Output the [x, y] coordinate of the center of the cell containing the given text.  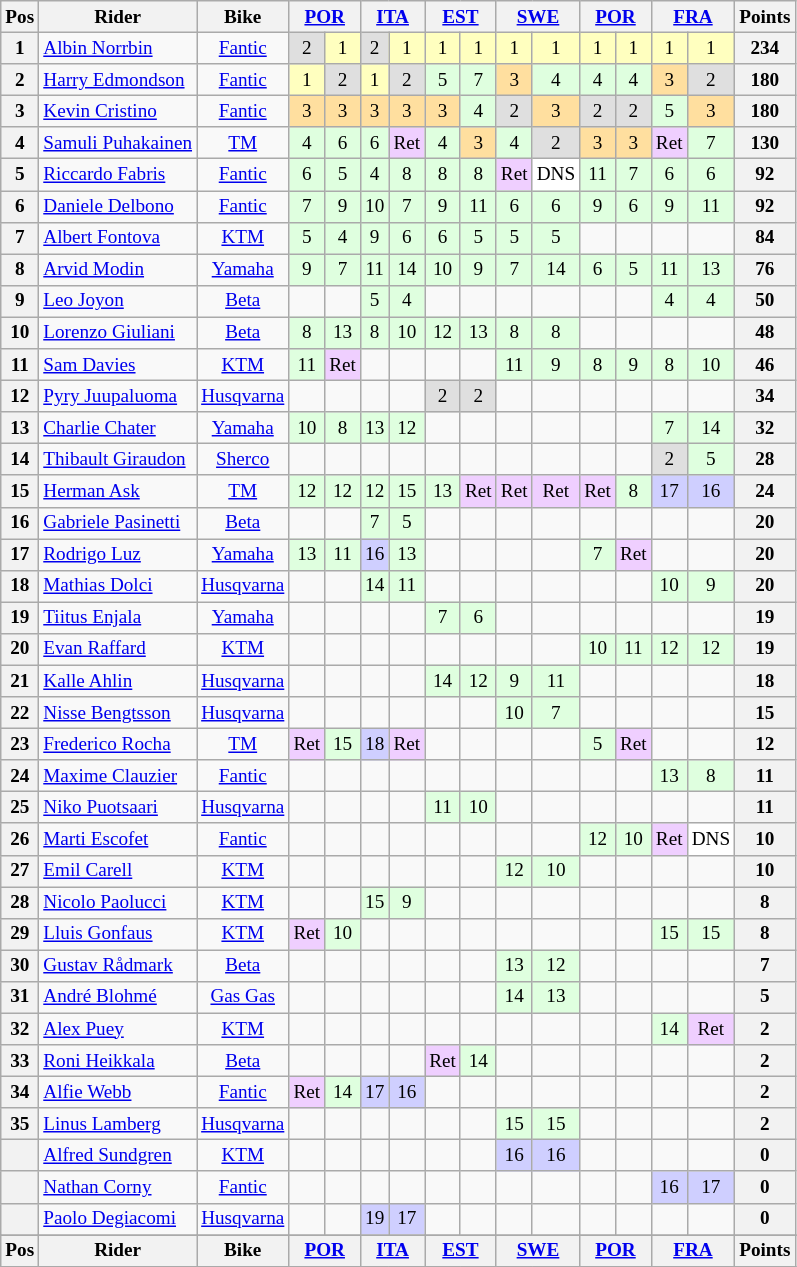
29 [20, 934]
Evan Raffard [118, 649]
Nisse Bengtsson [118, 713]
Lluis Gonfaus [118, 934]
Albert Fontova [118, 238]
Tiitus Enjala [118, 618]
234 [765, 48]
Roni Heikkala [118, 1061]
21 [20, 681]
Linus Lamberg [118, 1124]
Emil Carell [118, 871]
Charlie Chater [118, 428]
Frederico Rocha [118, 744]
Sherco [243, 460]
Nicolo Paolucci [118, 902]
Harry Edmondson [118, 80]
Alex Puey [118, 1029]
130 [765, 143]
84 [765, 238]
48 [765, 333]
35 [20, 1124]
Alfred Sundgren [118, 1156]
Niko Puotsaari [118, 808]
Kevin Cristino [118, 111]
André Blohmé [118, 997]
50 [765, 301]
33 [20, 1061]
Mathias Dolci [118, 586]
Thibault Giraudon [118, 460]
Lorenzo Giuliani [118, 333]
46 [765, 365]
Maxime Clauzier [118, 776]
Sam Davies [118, 365]
Albin Norrbin [118, 48]
Leo Joyon [118, 301]
22 [20, 713]
23 [20, 744]
Alfie Webb [118, 1092]
Paolo Degiacomi [118, 1219]
Gabriele Pasinetti [118, 523]
30 [20, 966]
27 [20, 871]
Riccardo Fabris [118, 175]
31 [20, 997]
Arvid Modin [118, 270]
Gustav Rådmark [118, 966]
Daniele Delbono [118, 206]
Nathan Corny [118, 1187]
Marti Escofet [118, 839]
Kalle Ahlin [118, 681]
Gas Gas [243, 997]
76 [765, 270]
Rodrigo Luz [118, 554]
Herman Ask [118, 491]
26 [20, 839]
Pyry Juupaluoma [118, 396]
Samuli Puhakainen [118, 143]
25 [20, 808]
